Identify which cell holds the provided text, then report its [x, y] central coordinate. 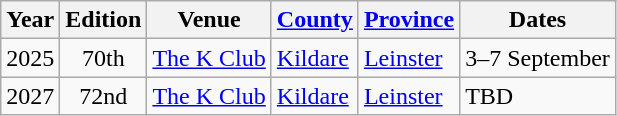
TBD [538, 96]
Dates [538, 20]
County [314, 20]
Year [30, 20]
2025 [30, 58]
Edition [104, 20]
3–7 September [538, 58]
70th [104, 58]
2027 [30, 96]
Province [408, 20]
Venue [209, 20]
72nd [104, 96]
